Find where the given text appears and provide that cell's center as (X, Y) coordinate. 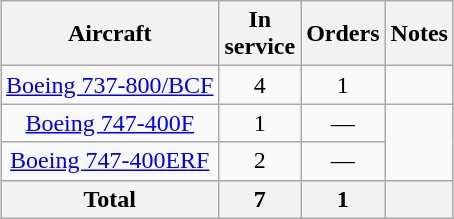
Orders (343, 34)
In service (260, 34)
Notes (419, 34)
7 (260, 199)
Boeing 747-400ERF (110, 161)
4 (260, 85)
Boeing 737-800/BCF (110, 85)
Aircraft (110, 34)
Boeing 747-400F (110, 123)
2 (260, 161)
Total (110, 199)
